Extract the (x, y) coordinate from the center of the cell holding the provided text.  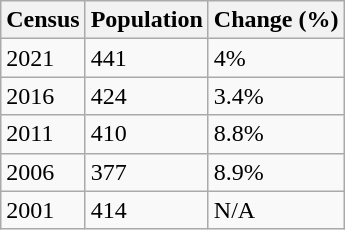
377 (146, 172)
2016 (43, 96)
2001 (43, 210)
441 (146, 58)
2021 (43, 58)
3.4% (276, 96)
8.9% (276, 172)
4% (276, 58)
Change (%) (276, 20)
Population (146, 20)
Census (43, 20)
410 (146, 134)
8.8% (276, 134)
2011 (43, 134)
414 (146, 210)
424 (146, 96)
N/A (276, 210)
2006 (43, 172)
